Extract the [X, Y] coordinate from the center of the cell holding the provided text.  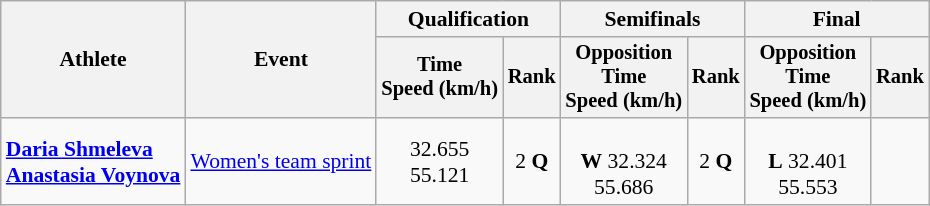
Event [280, 60]
Daria ShmelevaAnastasia Voynova [94, 162]
Athlete [94, 60]
L 32.40155.553 [808, 162]
32.65555.121 [440, 162]
Final [837, 19]
Women's team sprint [280, 162]
W 32.32455.686 [624, 162]
Semifinals [652, 19]
TimeSpeed (km/h) [440, 78]
Qualification [468, 19]
